Detect which cell encompasses the target text, then output its [X, Y] center coordinate. 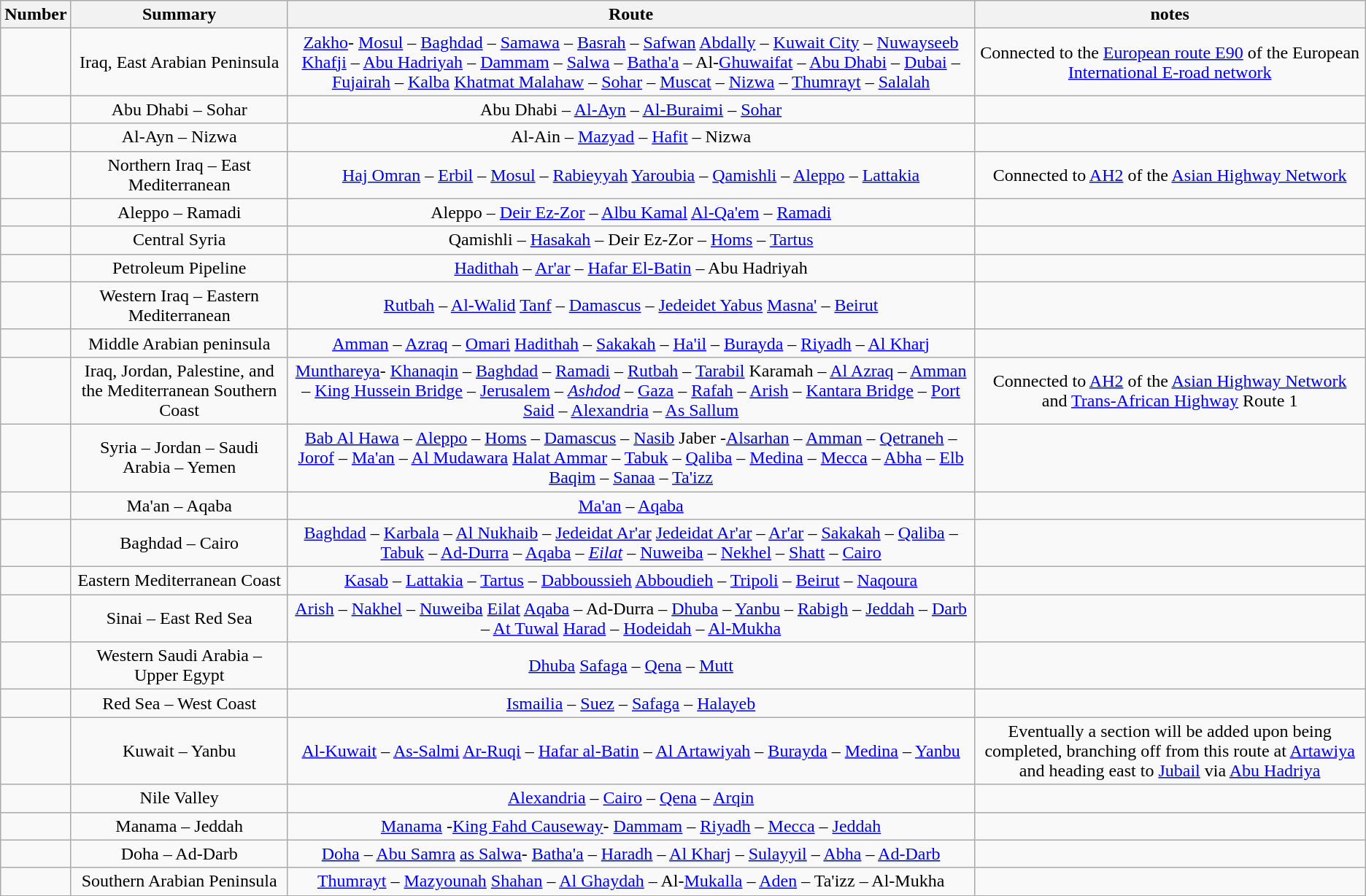
Syria – Jordan – Saudi Arabia – Yemen [180, 457]
Aleppo – Deir Ez-Zor – Albu Kamal Al-Qa'em – Ramadi [630, 212]
Eventually a section will be added upon being completed, branching off from this route at Artawiya and heading east to Jubail via Abu Hadriya [1170, 751]
Hadithah – Ar'ar – Hafar El-Batin – Abu Hadriyah [630, 268]
Number [36, 15]
Southern Arabian Peninsula [180, 881]
Arish – Nakhel – Nuweiba Eilat Aqaba – Ad-Durra – Dhuba – Yanbu – Rabigh – Jeddah – Darb – At Tuwal Harad – Hodeidah – Al-Mukha [630, 619]
Western Saudi Arabia – Upper Egypt [180, 665]
notes [1170, 15]
Baghdad – Cairo [180, 543]
Connected to the European route E90 of the European International E-road network [1170, 62]
Ismailia – Suez – Safaga – Halayeb [630, 703]
Doha – Abu Samra as Salwa- Batha'a – Haradh – Al Kharj – Sulayyil – Abha – Ad-Darb [630, 854]
Rutbah – Al-Walid Tanf – Damascus – Jedeidet Yabus Masna' – Beirut [630, 305]
Kasab – Lattakia – Tartus – Dabboussieh Abboudieh – Tripoli – Beirut – Naqoura [630, 581]
Northern Iraq – East Mediterranean [180, 175]
Doha – Ad-Darb [180, 854]
Eastern Mediterranean Coast [180, 581]
Al-Ain – Mazyad – Hafit – Nizwa [630, 137]
Connected to AH2 of the Asian Highway Network and Trans-African Highway Route 1 [1170, 390]
Manama – Jeddah [180, 826]
Alexandria – Cairo – Qena – Arqin [630, 798]
Al-Ayn – Nizwa [180, 137]
Al-Kuwait – As-Salmi Ar-Ruqi – Hafar al-Batin – Al Artawiyah – Burayda – Medina – Yanbu [630, 751]
Haj Omran – Erbil – Mosul – Rabieyyah Yaroubia – Qamishli – Aleppo – Lattakia [630, 175]
Aleppo – Ramadi [180, 212]
Central Syria [180, 240]
Sinai – East Red Sea [180, 619]
Iraq, East Arabian Peninsula [180, 62]
Iraq, Jordan, Palestine, and the Mediterranean Southern Coast [180, 390]
Dhuba Safaga – Qena – Mutt [630, 665]
Manama -King Fahd Causeway- Dammam – Riyadh – Mecca – Jeddah [630, 826]
Thumrayt – Mazyounah Shahan – Al Ghaydah – Al-Mukalla – Aden – Ta'izz – Al-Mukha [630, 881]
Petroleum Pipeline [180, 268]
Summary [180, 15]
Red Sea – West Coast [180, 703]
Route [630, 15]
Abu Dhabi – Al-Ayn – Al-Buraimi – Sohar [630, 109]
Amman – Azraq – Omari Hadithah – Sakakah – Ha'il – Burayda – Riyadh – Al Kharj [630, 343]
Western Iraq – Eastern Mediterranean [180, 305]
Qamishli – Hasakah – Deir Ez-Zor – Homs – Tartus [630, 240]
Kuwait – Yanbu [180, 751]
Connected to AH2 of the Asian Highway Network [1170, 175]
Abu Dhabi – Sohar [180, 109]
Middle Arabian peninsula [180, 343]
Nile Valley [180, 798]
